Locate the cell with the specified text and output its (x, y) center coordinate. 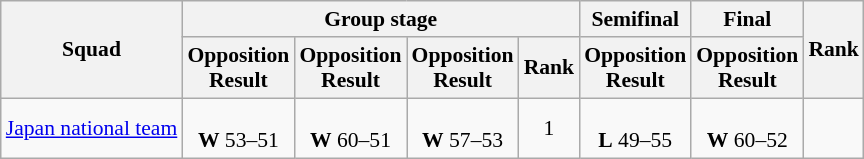
W 57–53 (463, 128)
Group stage (380, 19)
W 60–51 (350, 128)
Final (747, 19)
Semifinal (635, 19)
Japan national team (92, 128)
W 60–52 (747, 128)
W 53–51 (238, 128)
Squad (92, 50)
L 49–55 (635, 128)
1 (550, 128)
